Locate the cell with the specified text and output its [X, Y] center coordinate. 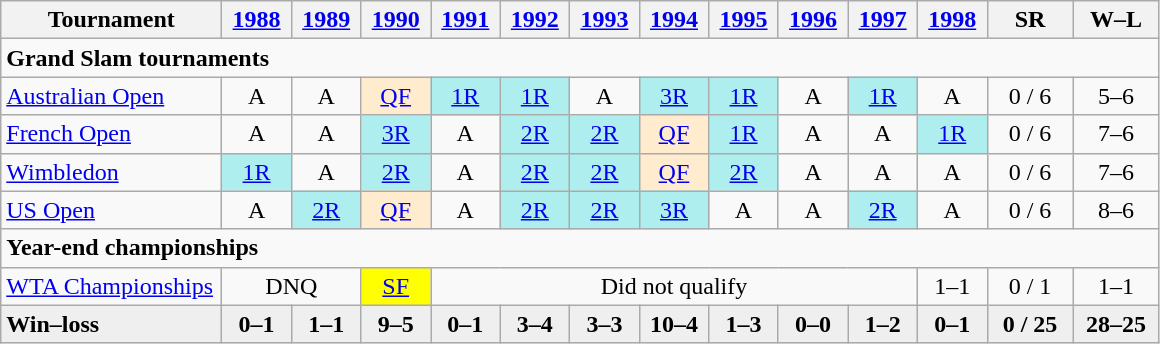
SR [1030, 20]
Win–loss [112, 324]
1991 [465, 20]
Did not qualify [674, 286]
3–3 [605, 324]
French Open [112, 134]
9–5 [396, 324]
1995 [744, 20]
1994 [674, 20]
1990 [396, 20]
10–4 [674, 324]
W–L [1116, 20]
WTA Championships [112, 286]
1997 [883, 20]
Australian Open [112, 96]
8–6 [1116, 210]
0 / 25 [1030, 324]
1989 [326, 20]
1988 [257, 20]
1–3 [744, 324]
5–6 [1116, 96]
DNQ [292, 286]
1998 [952, 20]
0–0 [813, 324]
SF [396, 286]
Wimbledon [112, 172]
0 / 1 [1030, 286]
1996 [813, 20]
Year-end championships [580, 248]
1993 [605, 20]
1–2 [883, 324]
Grand Slam tournaments [580, 58]
3–4 [535, 324]
1992 [535, 20]
Tournament [112, 20]
US Open [112, 210]
28–25 [1116, 324]
